Search for the cell housing the specified text and yield its (x, y) center coordinate. 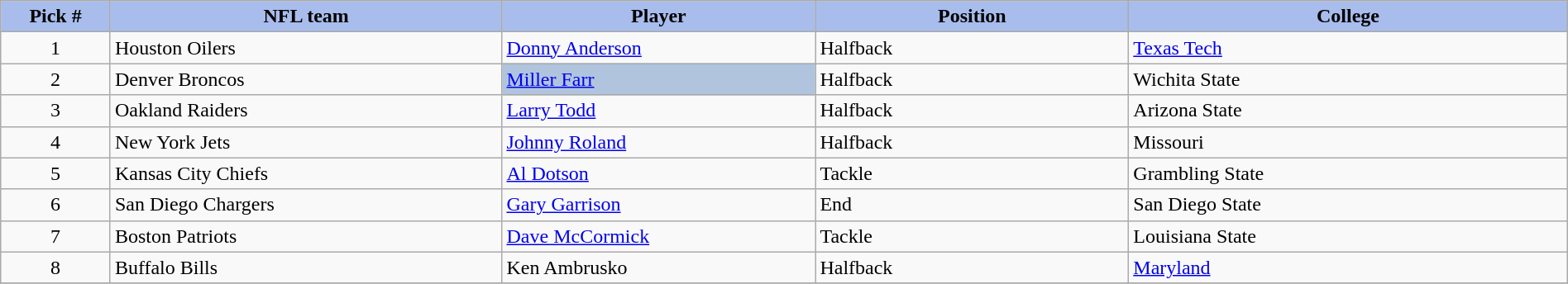
7 (56, 236)
Boston Patriots (306, 236)
Larry Todd (658, 111)
Texas Tech (1348, 48)
College (1348, 17)
Grambling State (1348, 173)
Dave McCormick (658, 236)
3 (56, 111)
End (973, 205)
Gary Garrison (658, 205)
San Diego State (1348, 205)
Position (973, 17)
8 (56, 267)
Houston Oilers (306, 48)
New York Jets (306, 142)
Johnny Roland (658, 142)
2 (56, 79)
Missouri (1348, 142)
Louisiana State (1348, 236)
Al Dotson (658, 173)
NFL team (306, 17)
Oakland Raiders (306, 111)
1 (56, 48)
4 (56, 142)
6 (56, 205)
5 (56, 173)
Donny Anderson (658, 48)
Buffalo Bills (306, 267)
Kansas City Chiefs (306, 173)
Maryland (1348, 267)
Miller Farr (658, 79)
San Diego Chargers (306, 205)
Wichita State (1348, 79)
Player (658, 17)
Denver Broncos (306, 79)
Pick # (56, 17)
Ken Ambrusko (658, 267)
Arizona State (1348, 111)
